Return [x, y] of the center of cell containing provided text 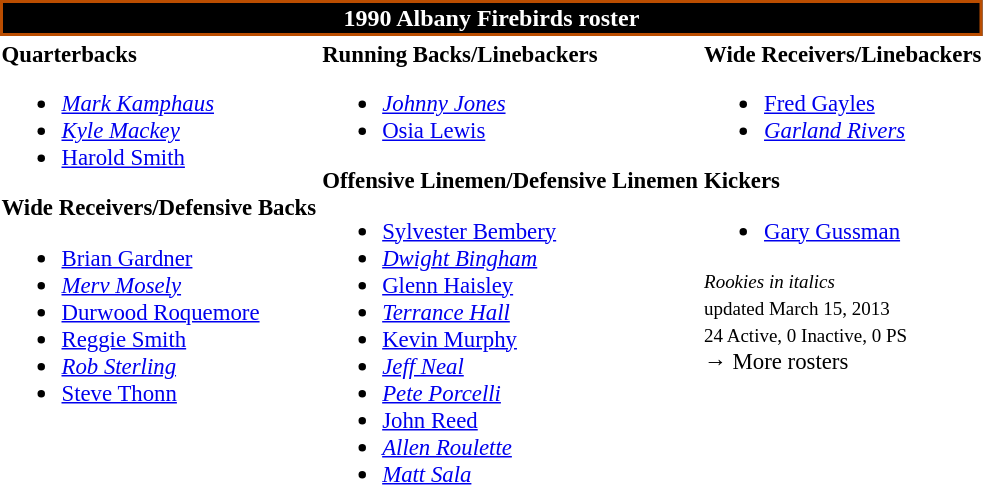
1990 Albany Firebirds roster [492, 18]
